Detect which cell encompasses the target text, then output its [X, Y] center coordinate. 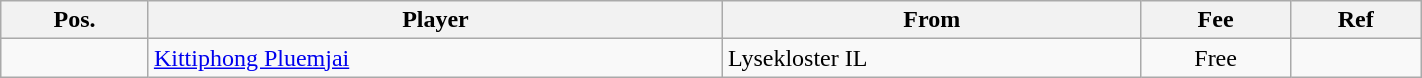
Ref [1356, 20]
Lysekloster IL [932, 58]
From [932, 20]
Kittiphong Pluemjai [435, 58]
Fee [1216, 20]
Free [1216, 58]
Player [435, 20]
Pos. [75, 20]
